Extract the [x, y] coordinate from the center of the cell holding the provided text.  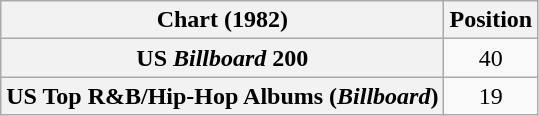
Chart (1982) [222, 20]
Position [491, 20]
US Top R&B/Hip-Hop Albums (Billboard) [222, 96]
40 [491, 58]
19 [491, 96]
US Billboard 200 [222, 58]
